Capture the cell that displays the provided text and extract its [x, y] central coordinate. 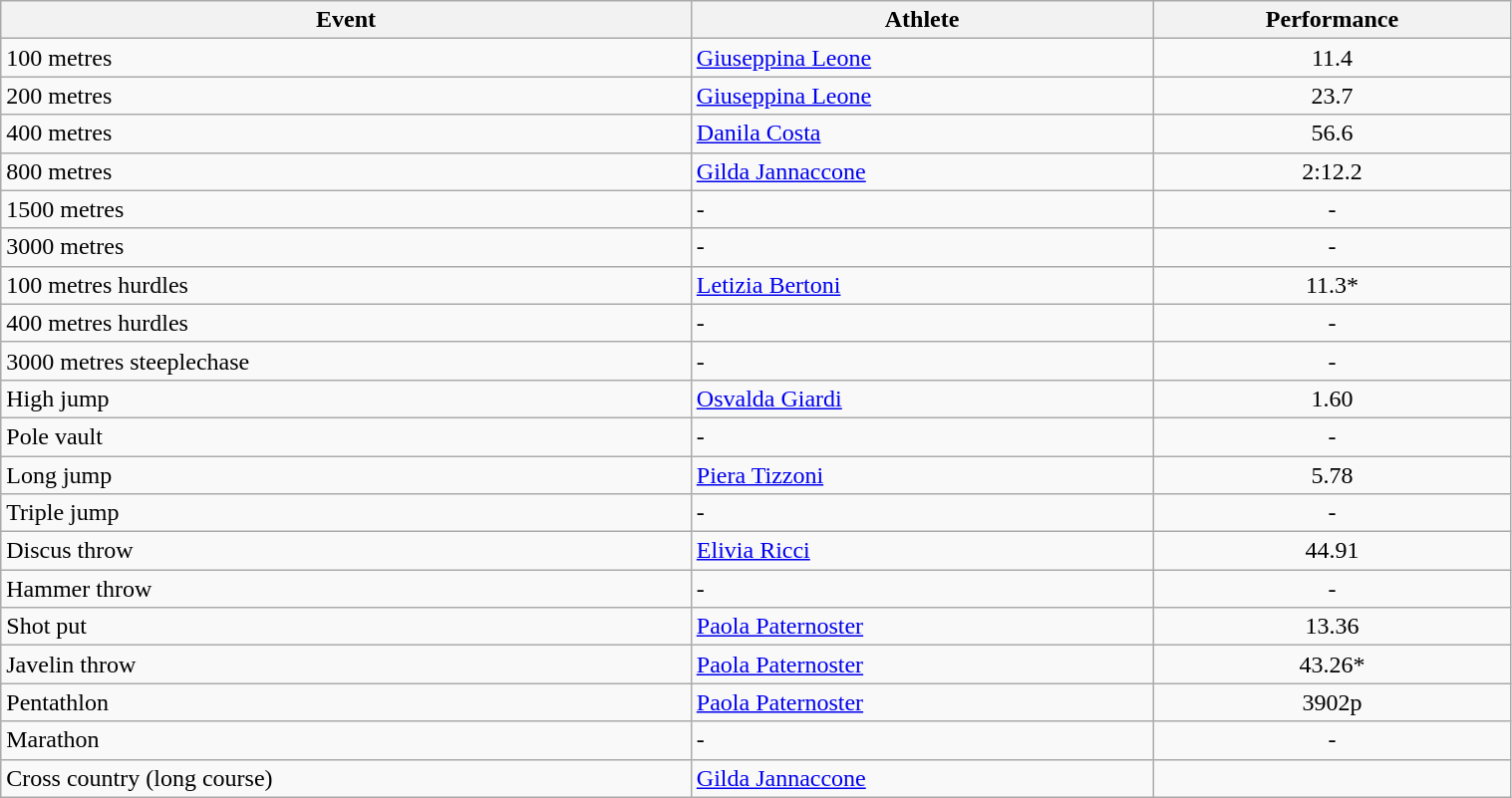
Javelin throw [347, 665]
Pole vault [347, 436]
Marathon [347, 740]
3902p [1332, 702]
100 metres [347, 58]
43.26* [1332, 665]
2:12.2 [1332, 171]
Event [347, 20]
Hammer throw [347, 589]
Athlete [922, 20]
Performance [1332, 20]
Cross country (long course) [347, 778]
Long jump [347, 475]
Shot put [347, 627]
Letizia Bertoni [922, 285]
High jump [347, 399]
11.3* [1332, 285]
Danila Costa [922, 133]
Discus throw [347, 551]
Pentathlon [347, 702]
44.91 [1332, 551]
Elivia Ricci [922, 551]
5.78 [1332, 475]
100 metres hurdles [347, 285]
Piera Tizzoni [922, 475]
3000 metres [347, 247]
13.36 [1332, 627]
1500 metres [347, 209]
400 metres hurdles [347, 323]
Triple jump [347, 513]
400 metres [347, 133]
23.7 [1332, 96]
Osvalda Giardi [922, 399]
800 metres [347, 171]
1.60 [1332, 399]
3000 metres steeplechase [347, 361]
56.6 [1332, 133]
200 metres [347, 96]
11.4 [1332, 58]
